Capture the cell that displays the provided text and extract its (X, Y) central coordinate. 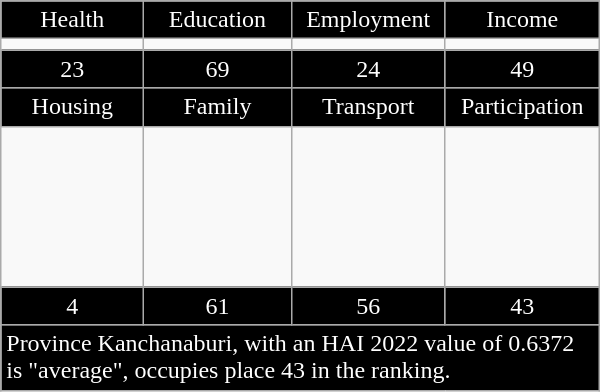
69 (218, 69)
23 (72, 69)
Income (522, 20)
Province Kanchanaburi, with an HAI 2022 value of 0.6372 is "average", occupies place 43 in the ranking. (300, 358)
61 (218, 306)
24 (368, 69)
4 (72, 306)
43 (522, 306)
Education (218, 20)
Employment (368, 20)
Health (72, 20)
Transport (368, 107)
Family (218, 107)
Participation (522, 107)
Housing (72, 107)
49 (522, 69)
56 (368, 306)
